Return [x, y] of the center of cell containing provided text 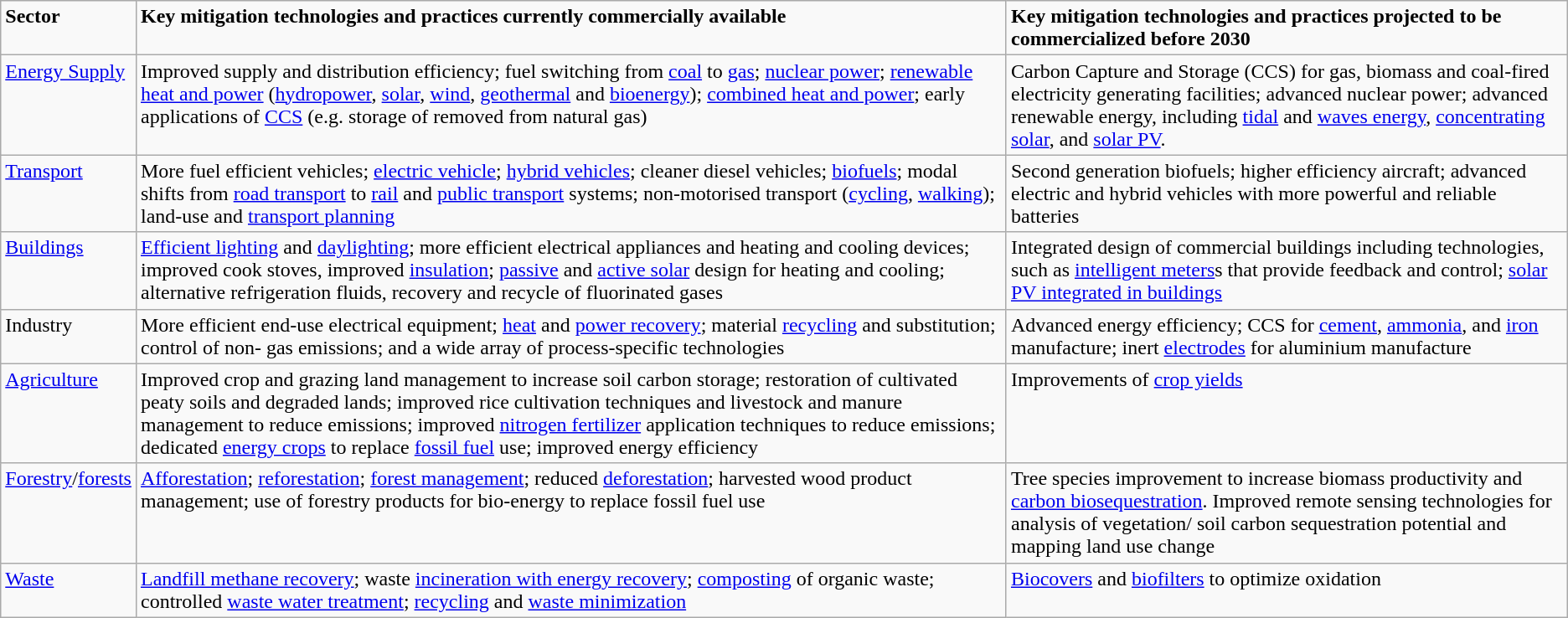
Biocovers and biofilters to optimize oxidation [1287, 590]
Buildings [69, 270]
Agriculture [69, 414]
Sector [69, 28]
Forestry/forests [69, 512]
Key mitigation technologies and practices projected to be commercialized before 2030 [1287, 28]
Second generation biofuels; higher efficiency aircraft; advanced electric and hybrid vehicles with more powerful and reliable batteries [1287, 193]
Transport [69, 193]
Industry [69, 337]
Improvements of crop yields [1287, 414]
Energy Supply [69, 106]
Key mitigation technologies and practices currently commercially available [571, 28]
Waste [69, 590]
Advanced energy efficiency; CCS for cement, ammonia, and iron manufacture; inert electrodes for aluminium manufacture [1287, 337]
